Identify which cell holds the provided text, then report its (x, y) central coordinate. 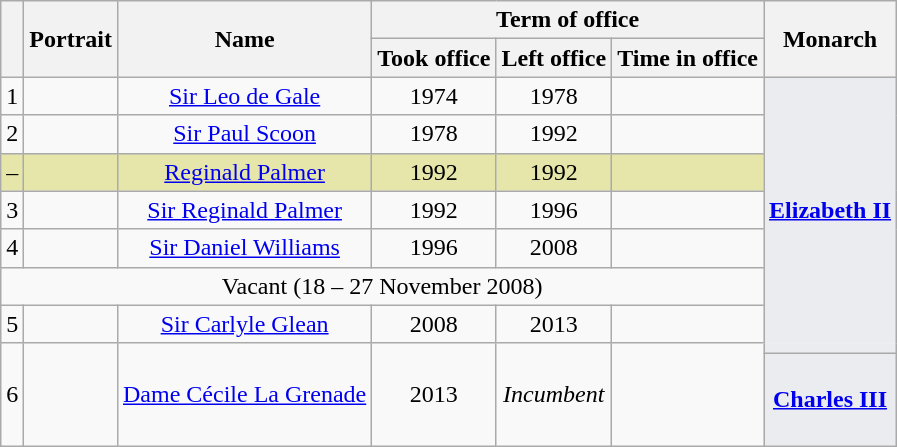
Left office (554, 58)
6 (12, 394)
Incumbent (554, 394)
Monarch (830, 39)
Sir Carlyle Glean (244, 324)
Sir Leo de Gale (244, 96)
Sir Reginald Palmer (244, 210)
Sir Daniel Williams (244, 248)
Elizabeth II (830, 210)
4 (12, 248)
Time in office (688, 58)
Dame Cécile La Grenade (244, 394)
Vacant (18 – 27 November 2008) (382, 286)
Sir Paul Scoon (244, 134)
– (12, 172)
Name (244, 39)
1 (12, 96)
2 (12, 134)
5 (12, 324)
Portrait (71, 39)
3 (12, 210)
Took office (434, 58)
1974 (434, 96)
Term of office (568, 20)
Reginald Palmer (244, 172)
Charles III (830, 400)
